Return the (X, Y) coordinate for the center point of the cell that contains the specified text.  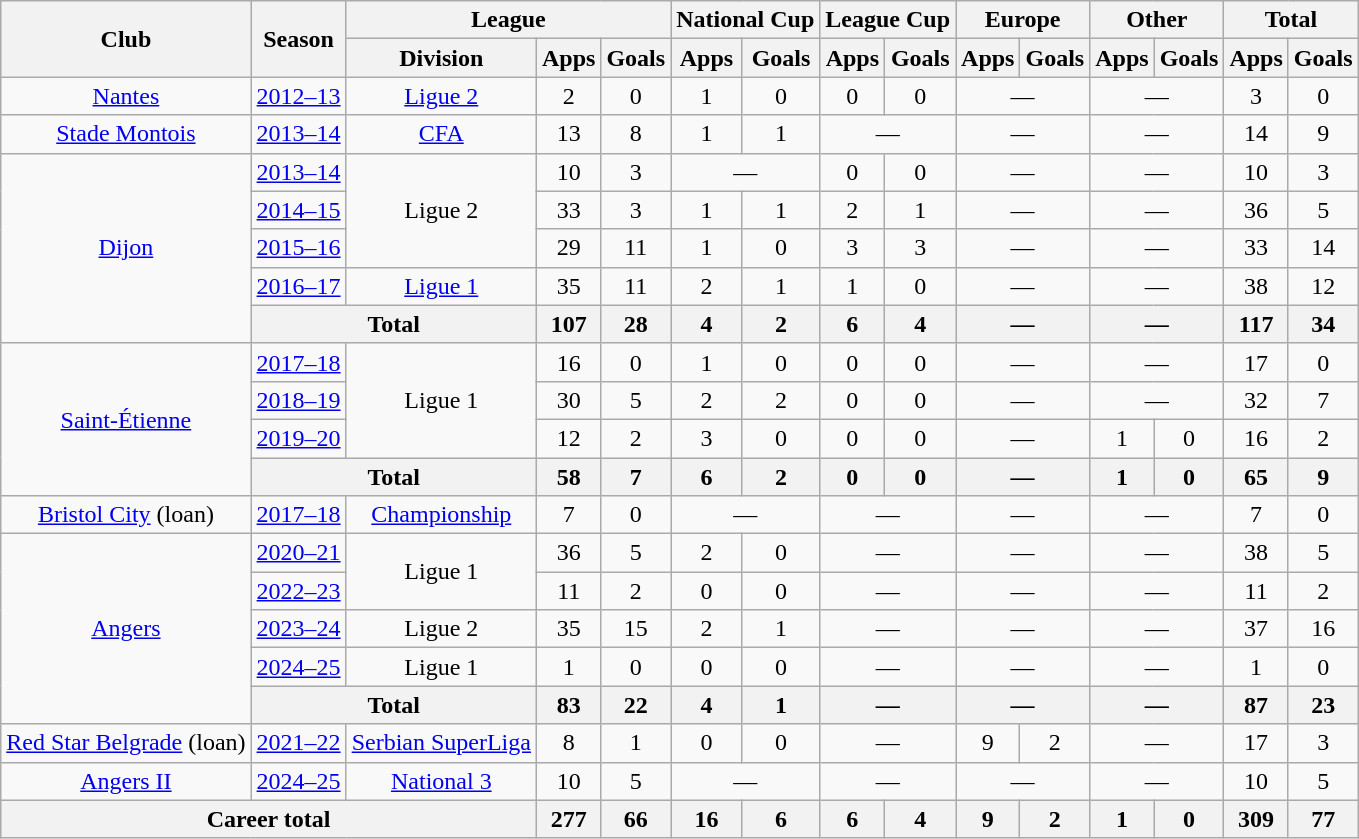
13 (568, 134)
CFA (441, 134)
Dijon (126, 248)
Angers (126, 629)
65 (1256, 477)
Season (298, 39)
Career total (269, 819)
Other (1157, 20)
29 (568, 248)
2021–22 (298, 743)
Division (441, 58)
Stade Montois (126, 134)
23 (1323, 705)
Red Star Belgrade (loan) (126, 743)
277 (568, 819)
Club (126, 39)
2016–17 (298, 286)
2014–15 (298, 210)
2023–24 (298, 629)
2015–16 (298, 248)
Nantes (126, 96)
77 (1323, 819)
League Cup (888, 20)
28 (636, 324)
2012–13 (298, 96)
22 (636, 705)
Serbian SuperLiga (441, 743)
2018–19 (298, 400)
37 (1256, 629)
Europe (1023, 20)
Bristol City (loan) (126, 515)
117 (1256, 324)
2019–20 (298, 438)
League (508, 20)
2022–23 (298, 591)
National 3 (441, 781)
Angers II (126, 781)
Saint-Étienne (126, 419)
87 (1256, 705)
107 (568, 324)
2020–21 (298, 553)
34 (1323, 324)
30 (568, 400)
83 (568, 705)
66 (636, 819)
309 (1256, 819)
Championship (441, 515)
15 (636, 629)
32 (1256, 400)
National Cup (746, 20)
58 (568, 477)
